Output the (x, y) coordinate of the center of the cell containing the given text.  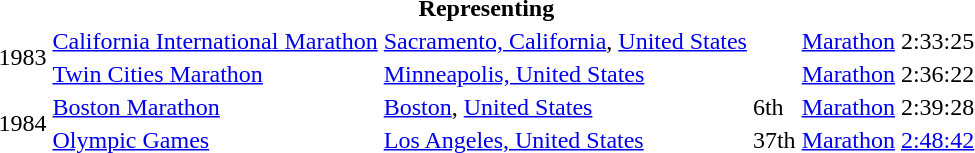
Twin Cities Marathon (215, 74)
California International Marathon (215, 41)
6th (774, 107)
Boston Marathon (215, 107)
2:36:22 (937, 74)
Boston, United States (565, 107)
2:33:25 (937, 41)
Minneapolis, United States (565, 74)
Sacramento, California, United States (565, 41)
2:39:28 (937, 107)
